For the text-containing cell, return its midpoint in [X, Y] coordinate format. 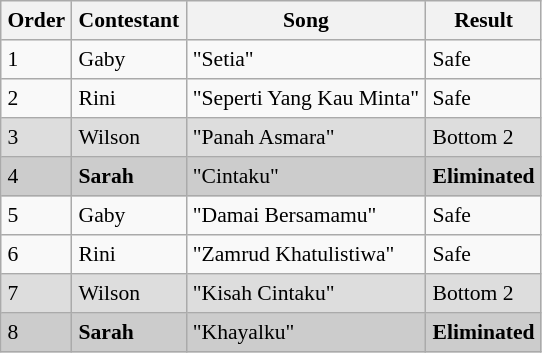
"Zamrud Khatulistiwa" [306, 254]
"Setia" [306, 60]
3 [36, 138]
4 [36, 176]
Song [306, 20]
Result [484, 20]
8 [36, 332]
2 [36, 98]
1 [36, 60]
7 [36, 294]
"Panah Asmara" [306, 138]
"Cintaku" [306, 176]
Order [36, 20]
Contestant [129, 20]
5 [36, 216]
"Khayalku" [306, 332]
"Damai Bersamamu" [306, 216]
"Seperti Yang Kau Minta" [306, 98]
"Kisah Cintaku" [306, 294]
6 [36, 254]
